Search for the cell housing the specified text and yield its [X, Y] center coordinate. 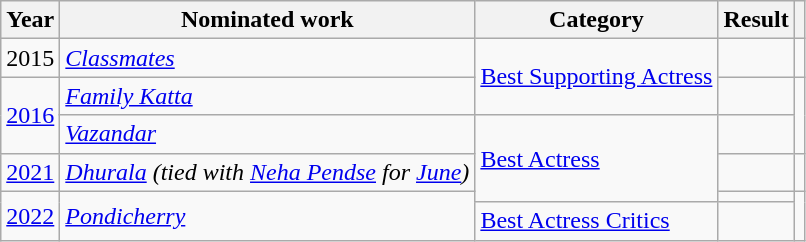
Result [756, 20]
2022 [30, 216]
2016 [30, 115]
Category [596, 20]
Family Katta [268, 96]
Best Supporting Actress [596, 77]
2015 [30, 58]
Dhurala (tied with Neha Pendse for June) [268, 172]
2021 [30, 172]
Year [30, 20]
Best Actress Critics [596, 221]
Pondicherry [268, 216]
Best Actress [596, 158]
Classmates [268, 58]
Vazandar [268, 134]
Nominated work [268, 20]
